Pinpoint the cell where the given text exists, returning its [X, Y] midpoint coordinate. 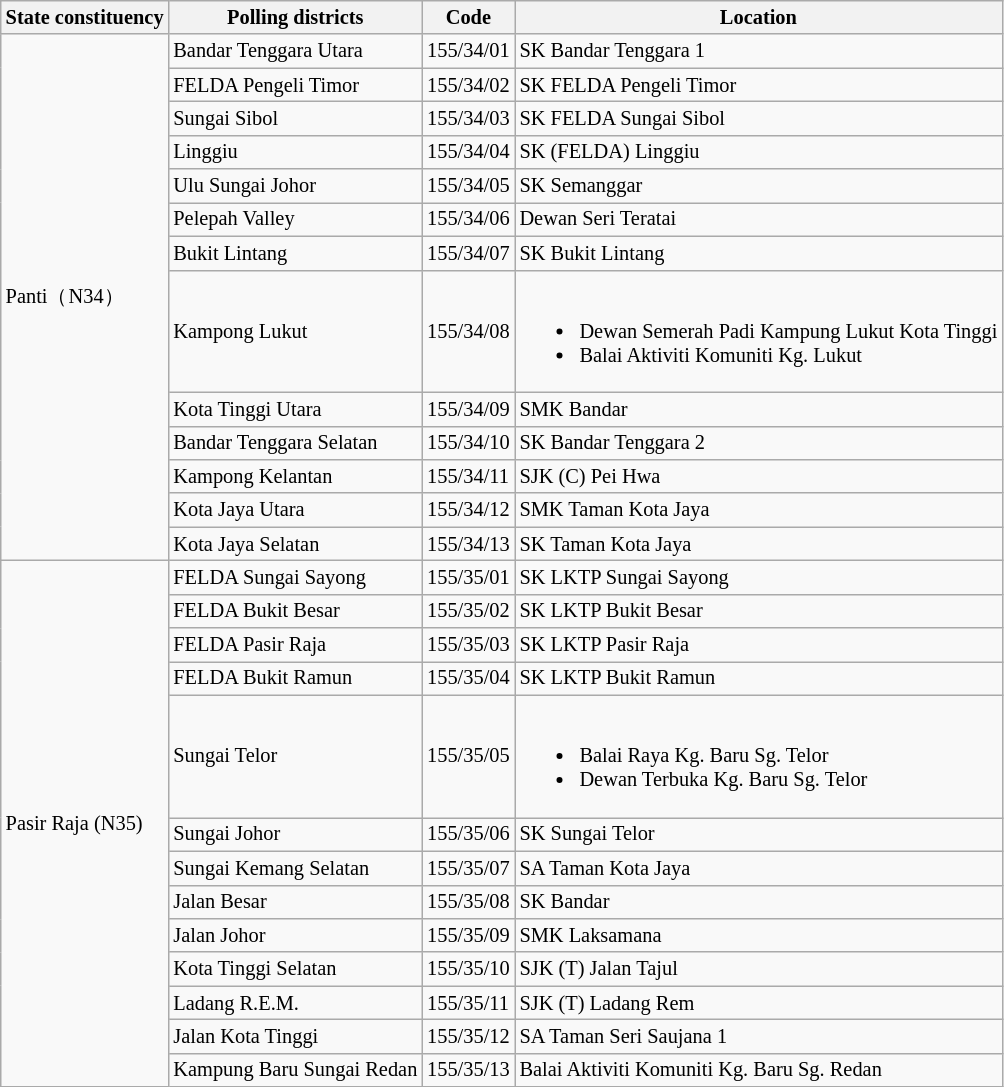
Kota Tinggi Selatan [295, 969]
155/35/12 [468, 1036]
155/34/08 [468, 331]
SK LKTP Sungai Sayong [759, 577]
Linggiu [295, 152]
155/34/05 [468, 186]
155/34/06 [468, 219]
155/35/11 [468, 1003]
Jalan Besar [295, 902]
Kampong Kelantan [295, 476]
Ulu Sungai Johor [295, 186]
SK Semanggar [759, 186]
155/34/09 [468, 409]
155/35/03 [468, 645]
155/35/07 [468, 868]
Balai Aktiviti Komuniti Kg. Baru Sg. Redan [759, 1070]
155/35/05 [468, 756]
155/34/04 [468, 152]
155/34/13 [468, 544]
Kota Jaya Selatan [295, 544]
SK Bukit Lintang [759, 253]
155/34/11 [468, 476]
Ladang R.E.M. [295, 1003]
155/35/09 [468, 935]
Sungai Johor [295, 834]
Dewan Seri Teratai [759, 219]
Sungai Telor [295, 756]
SK (FELDA) Linggiu [759, 152]
State constituency [85, 17]
SK Bandar Tenggara 1 [759, 51]
Polling districts [295, 17]
155/34/10 [468, 443]
Bukit Lintang [295, 253]
SA Taman Kota Jaya [759, 868]
SK FELDA Sungai Sibol [759, 118]
Kampung Baru Sungai Redan [295, 1070]
FELDA Sungai Sayong [295, 577]
Code [468, 17]
155/35/06 [468, 834]
SK LKTP Bukit Ramun [759, 678]
Location [759, 17]
155/35/01 [468, 577]
155/35/13 [468, 1070]
SK Bandar [759, 902]
SK Bandar Tenggara 2 [759, 443]
FELDA Pengeli Timor [295, 85]
155/35/08 [468, 902]
Balai Raya Kg. Baru Sg. TelorDewan Terbuka Kg. Baru Sg. Telor [759, 756]
Pelepah Valley [295, 219]
155/34/07 [468, 253]
SMK Laksamana [759, 935]
SK LKTP Bukit Besar [759, 611]
Bandar Tenggara Selatan [295, 443]
SK FELDA Pengeli Timor [759, 85]
SJK (C) Pei Hwa [759, 476]
FELDA Bukit Besar [295, 611]
155/34/02 [468, 85]
SMK Taman Kota Jaya [759, 510]
Pasir Raja (N35) [85, 823]
155/35/02 [468, 611]
Jalan Kota Tinggi [295, 1036]
Kota Jaya Utara [295, 510]
155/34/03 [468, 118]
SA Taman Seri Saujana 1 [759, 1036]
FELDA Bukit Ramun [295, 678]
SMK Bandar [759, 409]
SK Sungai Telor [759, 834]
SJK (T) Ladang Rem [759, 1003]
155/34/01 [468, 51]
155/35/10 [468, 969]
Kampong Lukut [295, 331]
SK LKTP Pasir Raja [759, 645]
Sungai Sibol [295, 118]
Panti（N34） [85, 297]
155/34/12 [468, 510]
Bandar Tenggara Utara [295, 51]
155/35/04 [468, 678]
Dewan Semerah Padi Kampung Lukut Kota TinggiBalai Aktiviti Komuniti Kg. Lukut [759, 331]
Jalan Johor [295, 935]
SJK (T) Jalan Tajul [759, 969]
FELDA Pasir Raja [295, 645]
Kota Tinggi Utara [295, 409]
Sungai Kemang Selatan [295, 868]
SK Taman Kota Jaya [759, 544]
